Pinpoint the cell where the given text exists, returning its [x, y] midpoint coordinate. 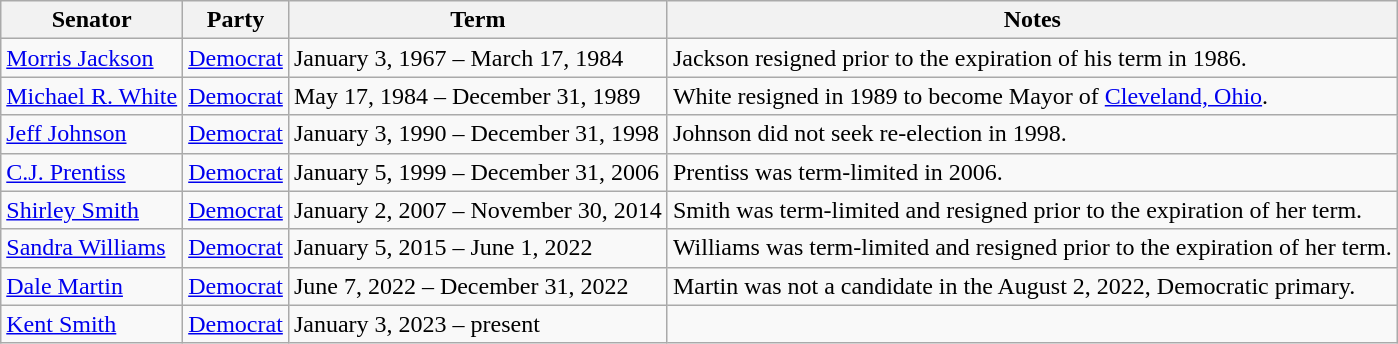
Prentiss was term-limited in 2006. [1032, 172]
Party [236, 20]
January 5, 1999 – December 31, 2006 [478, 172]
January 3, 1967 – March 17, 1984 [478, 58]
January 2, 2007 – November 30, 2014 [478, 210]
Notes [1032, 20]
C.J. Prentiss [92, 172]
Smith was term-limited and resigned prior to the expiration of her term. [1032, 210]
May 17, 1984 – December 31, 1989 [478, 96]
Jeff Johnson [92, 134]
Kent Smith [92, 324]
Morris Jackson [92, 58]
Sandra Williams [92, 248]
Shirley Smith [92, 210]
White resigned in 1989 to become Mayor of Cleveland, Ohio. [1032, 96]
Martin was not a candidate in the August 2, 2022, Democratic primary. [1032, 286]
Term [478, 20]
Dale Martin [92, 286]
Senator [92, 20]
Michael R. White [92, 96]
Williams was term-limited and resigned prior to the expiration of her term. [1032, 248]
June 7, 2022 – December 31, 2022 [478, 286]
Johnson did not seek re-election in 1998. [1032, 134]
January 3, 2023 – present [478, 324]
Jackson resigned prior to the expiration of his term in 1986. [1032, 58]
January 5, 2015 – June 1, 2022 [478, 248]
January 3, 1990 – December 31, 1998 [478, 134]
